Pinpoint the cell where the given text exists, returning its (X, Y) midpoint coordinate. 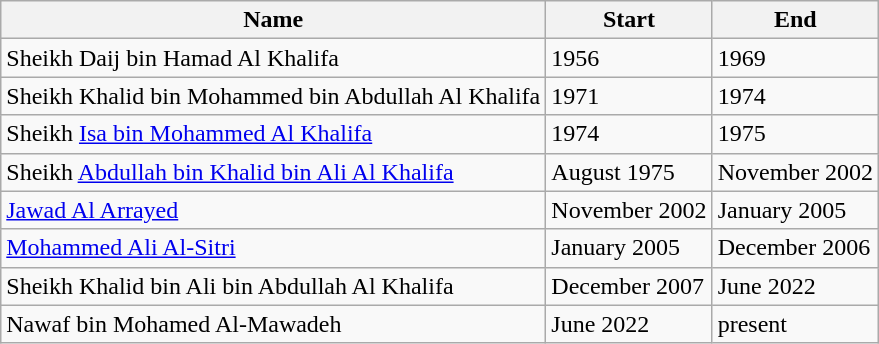
Nawaf bin Mohamed Al-Mawadeh (274, 324)
Name (274, 20)
Sheikh Daij bin Hamad Al Khalifa (274, 58)
present (795, 324)
Jawad Al Arrayed (274, 210)
1975 (795, 134)
Sheikh Khalid bin Mohammed bin Abdullah Al Khalifa (274, 96)
1971 (629, 96)
End (795, 20)
1956 (629, 58)
Sheikh Isa bin Mohammed Al Khalifa (274, 134)
Sheikh Khalid bin Ali bin Abdullah Al Khalifa (274, 286)
Mohammed Ali Al-Sitri (274, 248)
August 1975 (629, 172)
Start (629, 20)
Sheikh Abdullah bin Khalid bin Ali Al Khalifa (274, 172)
December 2006 (795, 248)
December 2007 (629, 286)
1969 (795, 58)
